Locate the cell with the specified text and output its [X, Y] center coordinate. 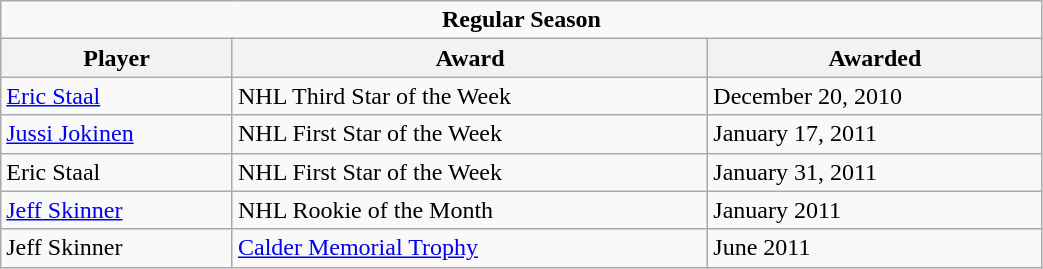
Regular Season [522, 20]
NHL Third Star of the Week [470, 96]
Award [470, 58]
NHL Rookie of the Month [470, 210]
Awarded [875, 58]
January 2011 [875, 210]
January 31, 2011 [875, 172]
June 2011 [875, 248]
Player [117, 58]
December 20, 2010 [875, 96]
Jussi Jokinen [117, 134]
Calder Memorial Trophy [470, 248]
January 17, 2011 [875, 134]
